Output the [x, y] coordinate of the center of the cell containing the given text.  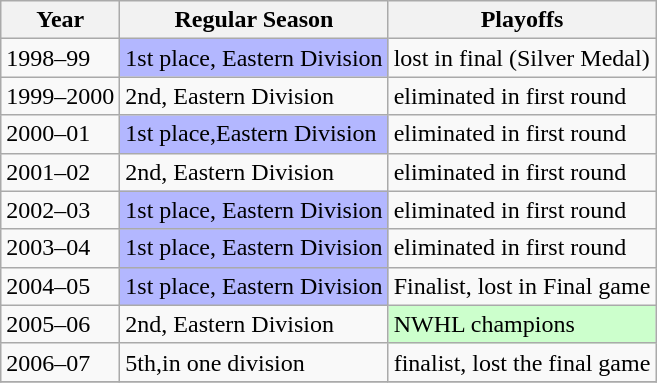
Year [60, 20]
Regular Season [254, 20]
finalist, lost the final game [522, 362]
2005–06 [60, 324]
2001–02 [60, 172]
2000–01 [60, 134]
2003–04 [60, 248]
5th,in one division [254, 362]
Playoffs [522, 20]
lost in final (Silver Medal) [522, 58]
2004–05 [60, 286]
2002–03 [60, 210]
1998–99 [60, 58]
Finalist, lost in Final game [522, 286]
1999–2000 [60, 96]
1st place,Eastern Division [254, 134]
NWHL champions [522, 324]
2006–07 [60, 362]
